Provide the (x, y) coordinate of the cell's center where the given text is located.  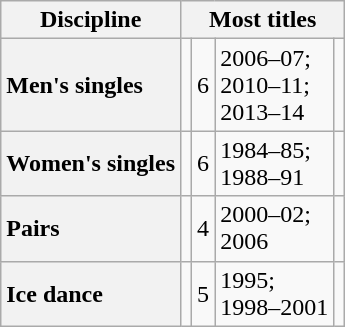
5 (204, 294)
Ice dance (91, 294)
Most titles (263, 20)
Pairs (91, 228)
2000–02;2006 (274, 228)
1984–85;1988–91 (274, 164)
2006–07;2010–11;2013–14 (274, 85)
Women's singles (91, 164)
1995;1998–2001 (274, 294)
Discipline (91, 20)
4 (204, 228)
Men's singles (91, 85)
